Find where the given text appears and provide that cell's center as [X, Y] coordinate. 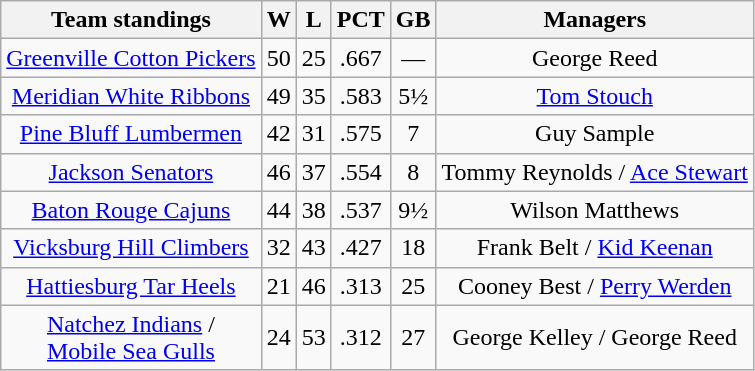
L [314, 20]
.537 [360, 210]
8 [413, 172]
.583 [360, 96]
38 [314, 210]
9½ [413, 210]
37 [314, 172]
.313 [360, 286]
44 [278, 210]
Pine Bluff Lumbermen [131, 134]
5½ [413, 96]
Managers [594, 20]
27 [413, 338]
50 [278, 58]
.427 [360, 248]
GB [413, 20]
.312 [360, 338]
.575 [360, 134]
Meridian White Ribbons [131, 96]
35 [314, 96]
PCT [360, 20]
Cooney Best / Perry Werden [594, 286]
Frank Belt / Kid Keenan [594, 248]
Jackson Senators [131, 172]
Guy Sample [594, 134]
Hattiesburg Tar Heels [131, 286]
— [413, 58]
Greenville Cotton Pickers [131, 58]
Wilson Matthews [594, 210]
7 [413, 134]
24 [278, 338]
George Kelley / George Reed [594, 338]
W [278, 20]
Tommy Reynolds / Ace Stewart [594, 172]
Tom Stouch [594, 96]
Team standings [131, 20]
32 [278, 248]
31 [314, 134]
42 [278, 134]
18 [413, 248]
Baton Rouge Cajuns [131, 210]
49 [278, 96]
Natchez Indians / Mobile Sea Gulls [131, 338]
53 [314, 338]
George Reed [594, 58]
.667 [360, 58]
43 [314, 248]
21 [278, 286]
.554 [360, 172]
Vicksburg Hill Climbers [131, 248]
